Search for the cell housing the specified text and yield its (x, y) center coordinate. 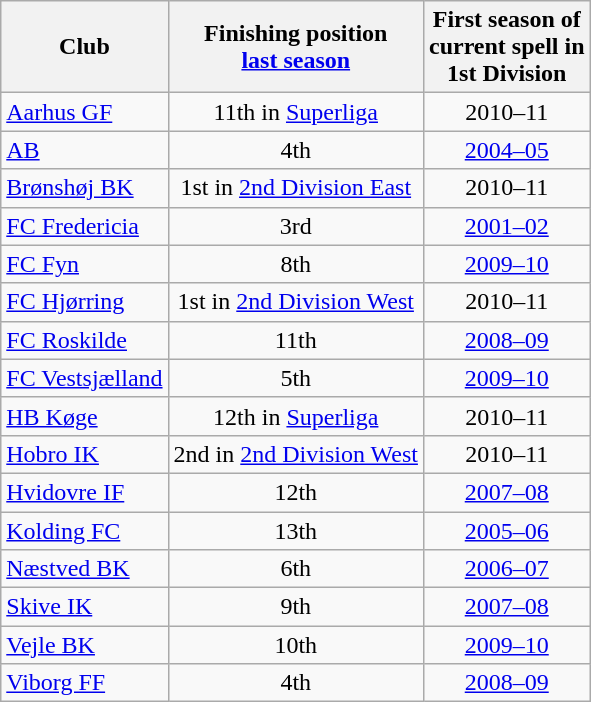
HB Køge (84, 416)
12th (296, 492)
8th (296, 264)
1st in 2nd Division West (296, 302)
2004–05 (506, 150)
1st in 2nd Division East (296, 188)
FC Roskilde (84, 340)
AB (84, 150)
12th in Superliga (296, 416)
FC Fredericia (84, 226)
10th (296, 645)
2nd in 2nd Division West (296, 454)
3rd (296, 226)
Kolding FC (84, 531)
FC Hjørring (84, 302)
2006–07 (506, 569)
Viborg FF (84, 683)
2001–02 (506, 226)
First season ofcurrent spell in1st Division (506, 47)
11th in Superliga (296, 112)
9th (296, 607)
FC Vestsjælland (84, 378)
6th (296, 569)
Hobro IK (84, 454)
Hvidovre IF (84, 492)
2005–06 (506, 531)
Club (84, 47)
13th (296, 531)
FC Fyn (84, 264)
5th (296, 378)
Skive IK (84, 607)
11th (296, 340)
Vejle BK (84, 645)
Brønshøj BK (84, 188)
Finishing positionlast season (296, 47)
Næstved BK (84, 569)
Aarhus GF (84, 112)
